From the cell containing the given text, extract its center point as [x, y] coordinate. 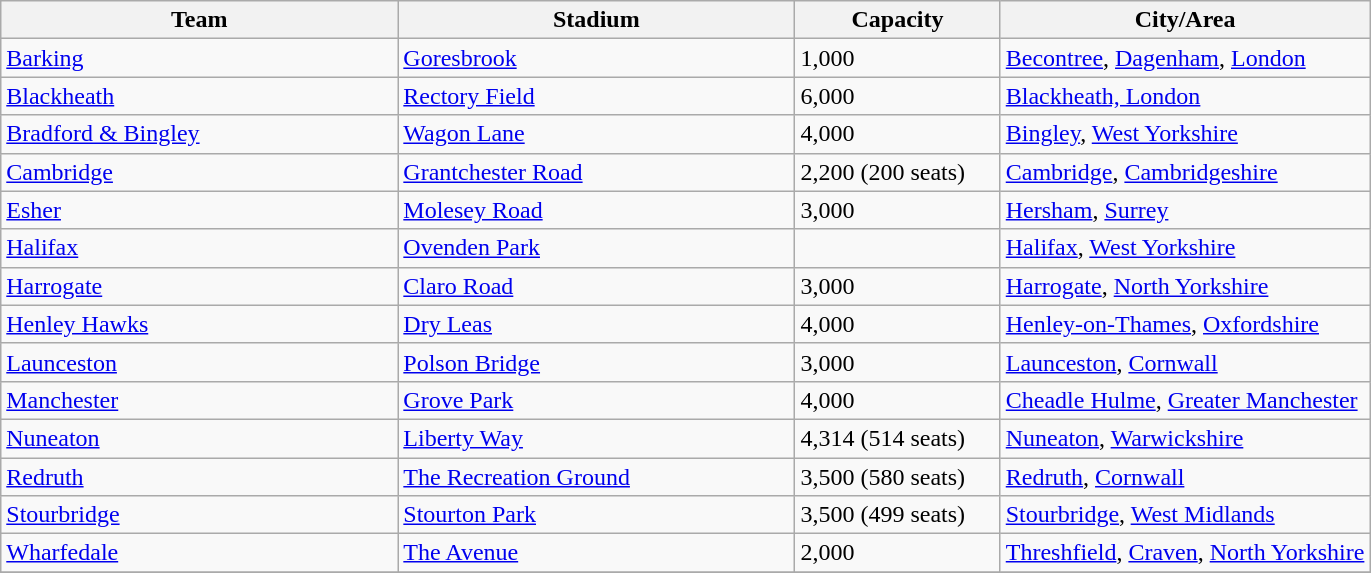
2,200 (200 seats) [898, 172]
Claro Road [596, 286]
Cambridge, Cambridgeshire [1185, 172]
Grove Park [596, 400]
Barking [200, 58]
Nuneaton [200, 438]
Cambridge [200, 172]
3,500 (580 seats) [898, 477]
Halifax [200, 248]
Esher [200, 210]
The Avenue [596, 553]
Stourton Park [596, 515]
Stourbridge [200, 515]
Launceston, Cornwall [1185, 362]
Bingley, West Yorkshire [1185, 134]
Wagon Lane [596, 134]
Launceston [200, 362]
Harrogate [200, 286]
Henley Hawks [200, 324]
Cheadle Hulme, Greater Manchester [1185, 400]
Henley-on-Thames, Oxfordshire [1185, 324]
Rectory Field [596, 96]
Grantchester Road [596, 172]
Becontree, Dagenham, London [1185, 58]
Harrogate, North Yorkshire [1185, 286]
Nuneaton, Warwickshire [1185, 438]
The Recreation Ground [596, 477]
Wharfedale [200, 553]
Blackheath, London [1185, 96]
Stadium [596, 20]
Redruth [200, 477]
Bradford & Bingley [200, 134]
Liberty Way [596, 438]
Molesey Road [596, 210]
2,000 [898, 553]
6,000 [898, 96]
Stourbridge, West Midlands [1185, 515]
Blackheath [200, 96]
Polson Bridge [596, 362]
Hersham, Surrey [1185, 210]
Redruth, Cornwall [1185, 477]
Manchester [200, 400]
Threshfield, Craven, North Yorkshire [1185, 553]
3,500 (499 seats) [898, 515]
4,314 (514 seats) [898, 438]
Halifax, West Yorkshire [1185, 248]
Capacity [898, 20]
Ovenden Park [596, 248]
Team [200, 20]
1,000 [898, 58]
Goresbrook [596, 58]
Dry Leas [596, 324]
City/Area [1185, 20]
